Return (X, Y) of the center of cell containing provided text 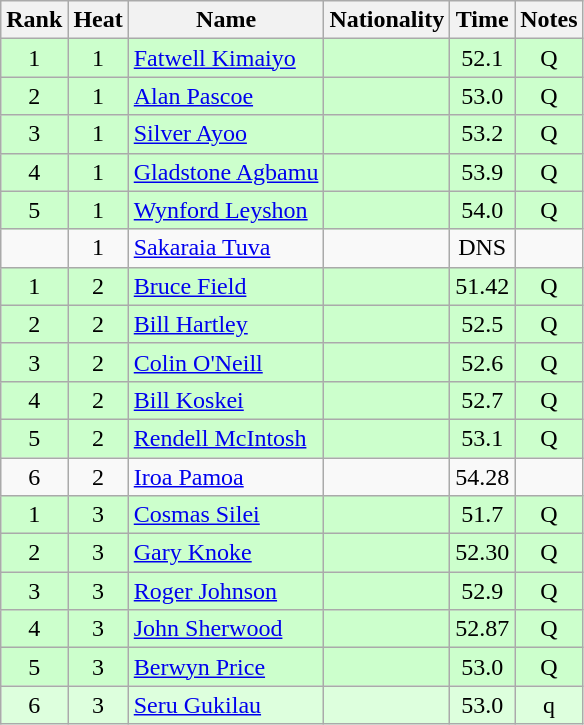
52.1 (482, 58)
Fatwell Kimaiyo (226, 58)
51.7 (482, 515)
54.0 (482, 210)
53.1 (482, 438)
Colin O'Neill (226, 362)
Time (482, 20)
Alan Pascoe (226, 96)
Iroa Pamoa (226, 477)
Bill Koskei (226, 400)
53.9 (482, 172)
52.87 (482, 629)
Wynford Leyshon (226, 210)
Bruce Field (226, 286)
52.30 (482, 553)
q (549, 705)
54.28 (482, 477)
Seru Gukilau (226, 705)
Silver Ayoo (226, 134)
John Sherwood (226, 629)
Cosmas Silei (226, 515)
52.9 (482, 591)
Nationality (387, 20)
Rendell McIntosh (226, 438)
Roger Johnson (226, 591)
52.5 (482, 324)
53.2 (482, 134)
Rank (34, 20)
51.42 (482, 286)
Berwyn Price (226, 667)
Sakaraia Tuva (226, 248)
Notes (549, 20)
Name (226, 20)
52.7 (482, 400)
52.6 (482, 362)
Heat (98, 20)
Gladstone Agbamu (226, 172)
DNS (482, 248)
Bill Hartley (226, 324)
Gary Knoke (226, 553)
